Identify which cell holds the provided text, then report its (X, Y) central coordinate. 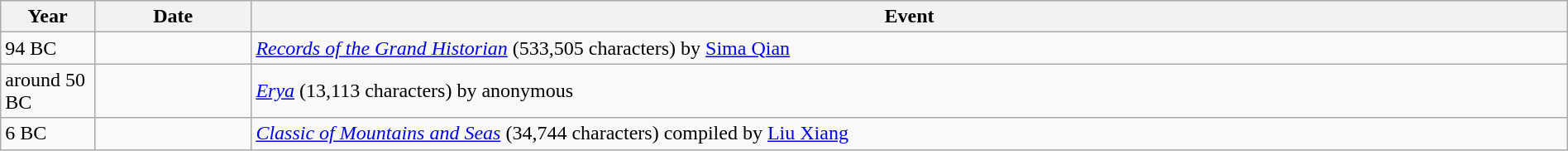
Event (910, 17)
6 BC (48, 134)
Year (48, 17)
Classic of Mountains and Seas (34,744 characters) compiled by Liu Xiang (910, 134)
Date (172, 17)
94 BC (48, 48)
Records of the Grand Historian (533,505 characters) by Sima Qian (910, 48)
around 50 BC (48, 91)
Erya (13,113 characters) by anonymous (910, 91)
